Locate the cell with the specified text and output its (X, Y) center coordinate. 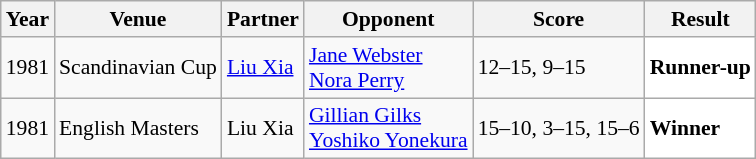
Scandinavian Cup (138, 68)
Score (559, 19)
Jane Webster Nora Perry (388, 68)
15–10, 3–15, 15–6 (559, 128)
12–15, 9–15 (559, 68)
Gillian Gilks Yoshiko Yonekura (388, 128)
Partner (263, 19)
Venue (138, 19)
Winner (700, 128)
English Masters (138, 128)
Year (28, 19)
Runner-up (700, 68)
Opponent (388, 19)
Result (700, 19)
